From the cell containing the given text, extract its center point as (x, y) coordinate. 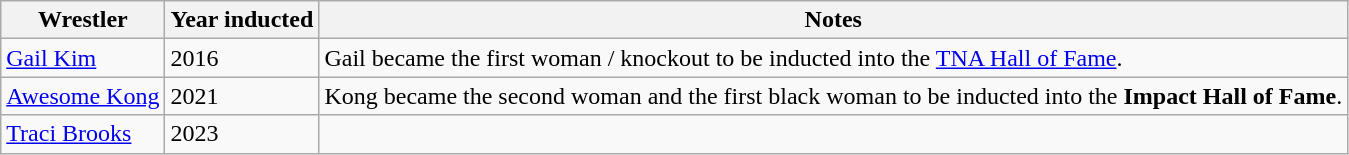
Year inducted (242, 20)
Awesome Kong (83, 96)
2016 (242, 58)
Wrestler (83, 20)
2023 (242, 134)
2021 (242, 96)
Gail Kim (83, 58)
Kong became the second woman and the first black woman to be inducted into the Impact Hall of Fame. (834, 96)
Notes (834, 20)
Traci Brooks (83, 134)
Gail became the first woman / knockout to be inducted into the TNA Hall of Fame. (834, 58)
